Pinpoint the cell where the given text exists, returning its [X, Y] midpoint coordinate. 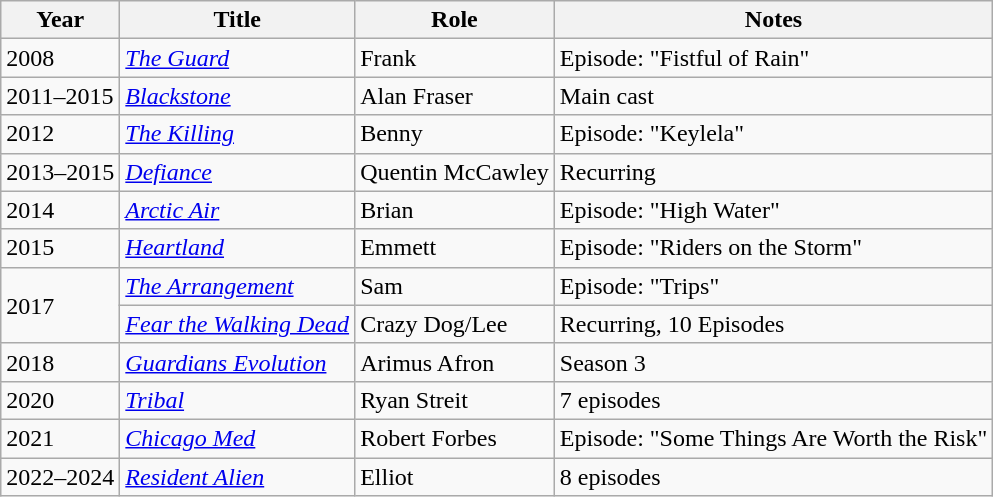
7 episodes [773, 400]
Episode: "Some Things Are Worth the Risk" [773, 438]
Episode: "Riders on the Storm" [773, 248]
2011–2015 [60, 96]
Recurring, 10 Episodes [773, 324]
The Guard [238, 58]
Defiance [238, 172]
Sam [455, 286]
Main cast [773, 96]
2018 [60, 362]
2021 [60, 438]
Frank [455, 58]
Robert Forbes [455, 438]
Tribal [238, 400]
Notes [773, 20]
Year [60, 20]
Arimus Afron [455, 362]
2020 [60, 400]
Title [238, 20]
Episode: "Trips" [773, 286]
8 episodes [773, 477]
Emmett [455, 248]
Ryan Streit [455, 400]
Elliot [455, 477]
2012 [60, 134]
2015 [60, 248]
2014 [60, 210]
2013–2015 [60, 172]
Guardians Evolution [238, 362]
The Arrangement [238, 286]
Episode: "Keylela" [773, 134]
2022–2024 [60, 477]
Fear the Walking Dead [238, 324]
Role [455, 20]
Chicago Med [238, 438]
Alan Fraser [455, 96]
Season 3 [773, 362]
Episode: "Fistful of Rain" [773, 58]
Episode: "High Water" [773, 210]
Blackstone [238, 96]
2008 [60, 58]
The Killing [238, 134]
Quentin McCawley [455, 172]
Benny [455, 134]
Crazy Dog/Lee [455, 324]
2017 [60, 305]
Arctic Air [238, 210]
Brian [455, 210]
Heartland [238, 248]
Recurring [773, 172]
Resident Alien [238, 477]
